For the text-containing cell, return its midpoint in (X, Y) coordinate format. 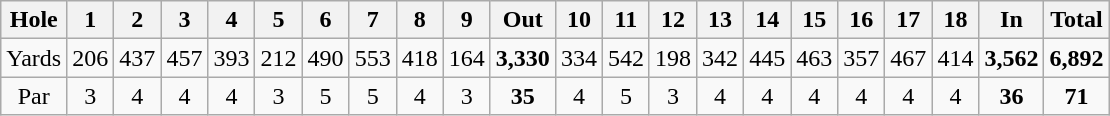
342 (720, 58)
Total (1076, 20)
71 (1076, 96)
467 (908, 58)
7 (372, 20)
418 (420, 58)
357 (862, 58)
334 (578, 58)
11 (626, 20)
14 (768, 20)
3,562 (1012, 58)
463 (814, 58)
Par (34, 96)
15 (814, 20)
164 (466, 58)
16 (862, 20)
198 (672, 58)
553 (372, 58)
393 (232, 58)
35 (522, 96)
1 (90, 20)
Hole (34, 20)
17 (908, 20)
490 (326, 58)
2 (138, 20)
12 (672, 20)
18 (956, 20)
36 (1012, 96)
542 (626, 58)
6 (326, 20)
414 (956, 58)
212 (278, 58)
9 (466, 20)
6,892 (1076, 58)
13 (720, 20)
445 (768, 58)
8 (420, 20)
Yards (34, 58)
206 (90, 58)
3,330 (522, 58)
457 (184, 58)
Out (522, 20)
437 (138, 58)
In (1012, 20)
10 (578, 20)
